Provide the [X, Y] coordinate of the cell's center where the given text is located.  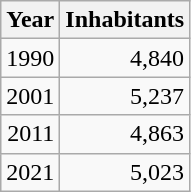
1990 [30, 58]
2021 [30, 172]
5,023 [125, 172]
4,863 [125, 134]
Inhabitants [125, 20]
2011 [30, 134]
4,840 [125, 58]
5,237 [125, 96]
2001 [30, 96]
Year [30, 20]
